For the text-containing cell, return its midpoint in (x, y) coordinate format. 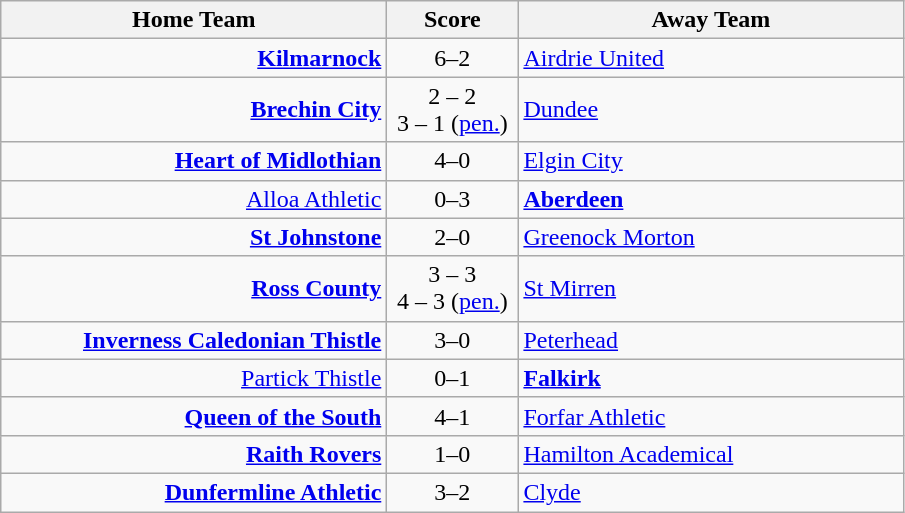
0–1 (452, 378)
6–2 (452, 58)
Falkirk (711, 378)
Hamilton Academical (711, 454)
St Johnstone (194, 237)
Forfar Athletic (711, 416)
Heart of Midlothian (194, 161)
Peterhead (711, 340)
4–0 (452, 161)
3 – 3 4 – 3 (pen.) (452, 288)
Queen of the South (194, 416)
Kilmarnock (194, 58)
Dundee (711, 110)
2 – 2 3 – 1 (pen.) (452, 110)
Clyde (711, 492)
4–1 (452, 416)
Dunfermline Athletic (194, 492)
Inverness Caledonian Thistle (194, 340)
Ross County (194, 288)
Raith Rovers (194, 454)
3–0 (452, 340)
St Mirren (711, 288)
3–2 (452, 492)
Airdrie United (711, 58)
Elgin City (711, 161)
0–3 (452, 199)
Brechin City (194, 110)
Away Team (711, 20)
Partick Thistle (194, 378)
Alloa Athletic (194, 199)
Score (452, 20)
Greenock Morton (711, 237)
1–0 (452, 454)
2–0 (452, 237)
Home Team (194, 20)
Aberdeen (711, 199)
